Provide the [X, Y] coordinate of the cell's center where the given text is located.  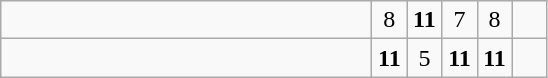
5 [424, 58]
7 [460, 20]
